Locate the cell with the specified text and output its [x, y] center coordinate. 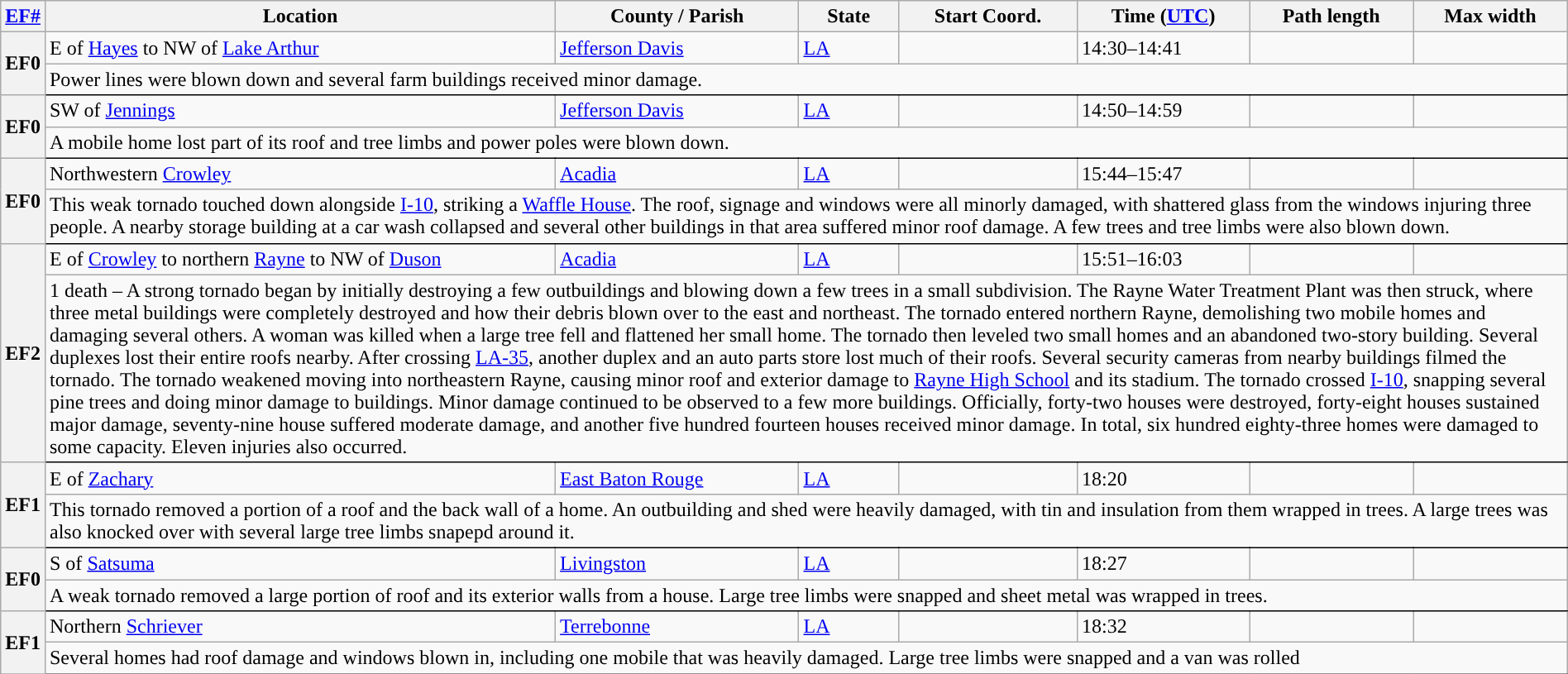
18:32 [1164, 627]
E of Hayes to NW of Lake Arthur [299, 48]
County / Parish [677, 17]
Location [299, 17]
Livingston [677, 563]
EF# [23, 17]
18:20 [1164, 478]
Max width [1490, 17]
A mobile home lost part of its roof and tree limbs and power poles were blown down. [806, 142]
Several homes had roof damage and windows blown in, including one mobile that was heavily damaged. Large tree limbs were snapped and a van was rolled [806, 658]
S of Satsuma [299, 563]
Path length [1331, 17]
15:44–15:47 [1164, 174]
Northern Schriever [299, 627]
14:30–14:41 [1164, 48]
E of Zachary [299, 478]
18:27 [1164, 563]
Northwestern Crowley [299, 174]
East Baton Rouge [677, 478]
Power lines were blown down and several farm buildings received minor damage. [806, 79]
E of Crowley to northern Rayne to NW of Duson [299, 259]
State [849, 17]
EF2 [23, 352]
15:51–16:03 [1164, 259]
14:50–14:59 [1164, 111]
Terrebonne [677, 627]
Start Coord. [987, 17]
SW of Jennings [299, 111]
Time (UTC) [1164, 17]
